Determine the (x, y) coordinate at the center of the cell enclosing the given text.  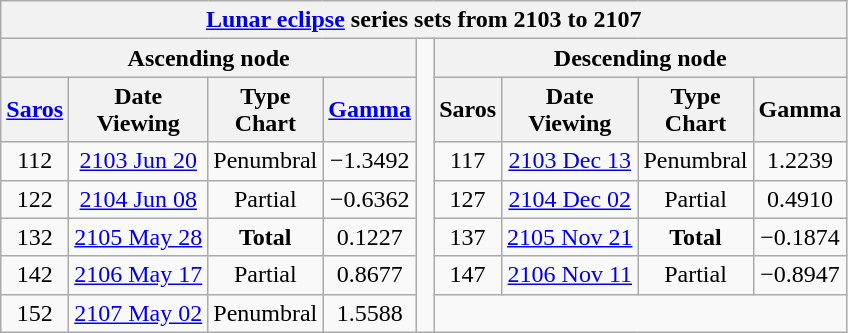
0.8677 (370, 275)
2106 Nov 11 (570, 275)
117 (468, 161)
−0.6362 (370, 199)
−0.8947 (800, 275)
2103 Dec 13 (570, 161)
2104 Jun 08 (138, 199)
2106 May 17 (138, 275)
−0.1874 (800, 237)
112 (35, 161)
122 (35, 199)
2103 Jun 20 (138, 161)
2105 May 28 (138, 237)
2105 Nov 21 (570, 237)
127 (468, 199)
1.2239 (800, 161)
132 (35, 237)
Lunar eclipse series sets from 2103 to 2107 (424, 20)
0.1227 (370, 237)
137 (468, 237)
147 (468, 275)
152 (35, 313)
Ascending node (209, 58)
0.4910 (800, 199)
Descending node (640, 58)
142 (35, 275)
2107 May 02 (138, 313)
1.5588 (370, 313)
−1.3492 (370, 161)
2104 Dec 02 (570, 199)
